Scan for the cell matching the given text and deliver its [x, y] coordinate at center. 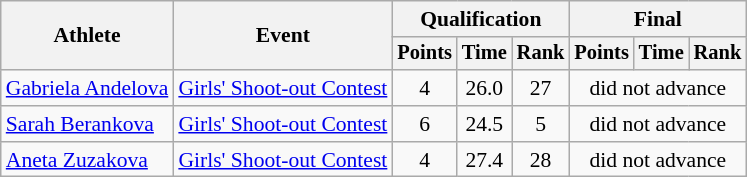
4 [424, 88]
Final [658, 19]
Gabriela Andelova [88, 88]
Event [282, 36]
Athlete [88, 36]
5 [541, 124]
24.5 [484, 124]
27 [541, 88]
Qualification [480, 19]
6 [424, 124]
Sarah Berankova [88, 124]
26.0 [484, 88]
